Identify which cell holds the provided text, then report its (X, Y) central coordinate. 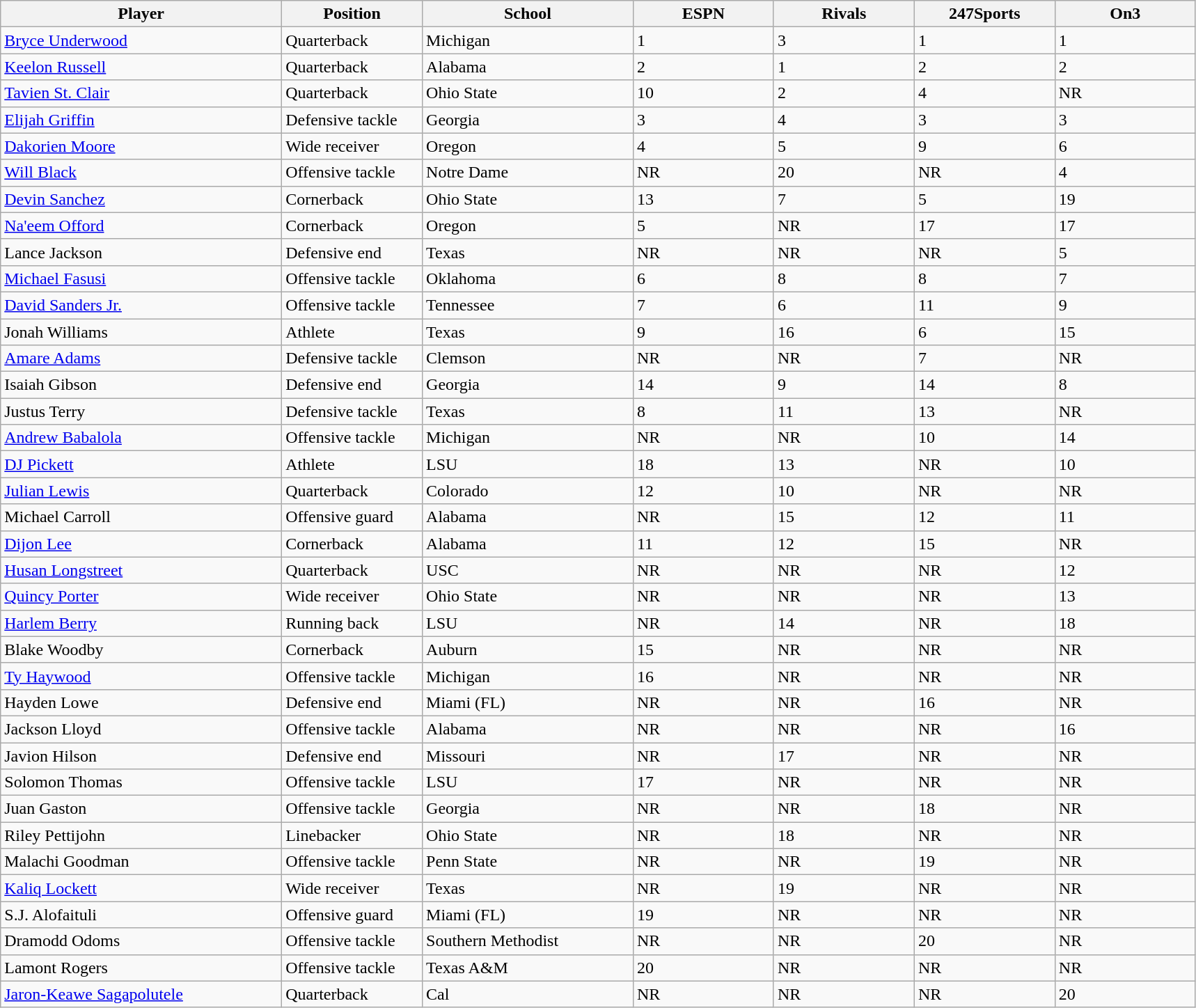
Juan Gaston (141, 809)
Ty Haywood (141, 676)
Tavien St. Clair (141, 93)
Michael Fasusi (141, 278)
School (528, 14)
Missouri (528, 755)
Player (141, 14)
Javion Hilson (141, 755)
Riley Pettijohn (141, 835)
Husan Longstreet (141, 570)
Quincy Porter (141, 597)
ESPN (703, 14)
Isaiah Gibson (141, 385)
Dakorien Moore (141, 146)
Dramodd Odoms (141, 941)
S.J. Alofaituli (141, 915)
DJ Pickett (141, 464)
Linebacker (352, 835)
Blake Woodby (141, 649)
USC (528, 570)
Running back (352, 623)
Elijah Griffin (141, 120)
Southern Methodist (528, 941)
Cal (528, 994)
Kaliq Lockett (141, 888)
Devin Sanchez (141, 199)
Hayden Lowe (141, 702)
Position (352, 14)
Will Black (141, 173)
Clemson (528, 359)
Malachi Goodman (141, 862)
Texas A&M (528, 968)
Michael Carroll (141, 517)
Penn State (528, 862)
Lance Jackson (141, 252)
Tennessee (528, 305)
Keelon Russell (141, 67)
Jonah Williams (141, 332)
Julian Lewis (141, 491)
David Sanders Jr. (141, 305)
Amare Adams (141, 359)
Na'eem Offord (141, 226)
Jackson Lloyd (141, 729)
Harlem Berry (141, 623)
Bryce Underwood (141, 40)
Jaron-Keawe Sagapolutele (141, 994)
Solomon Thomas (141, 782)
Colorado (528, 491)
On3 (1125, 14)
Dijon Lee (141, 544)
Andrew Babalola (141, 438)
247Sports (984, 14)
Justus Terry (141, 411)
Rivals (844, 14)
Notre Dame (528, 173)
Lamont Rogers (141, 968)
Auburn (528, 649)
Oklahoma (528, 278)
